Scan for the cell matching the given text and deliver its [X, Y] coordinate at center. 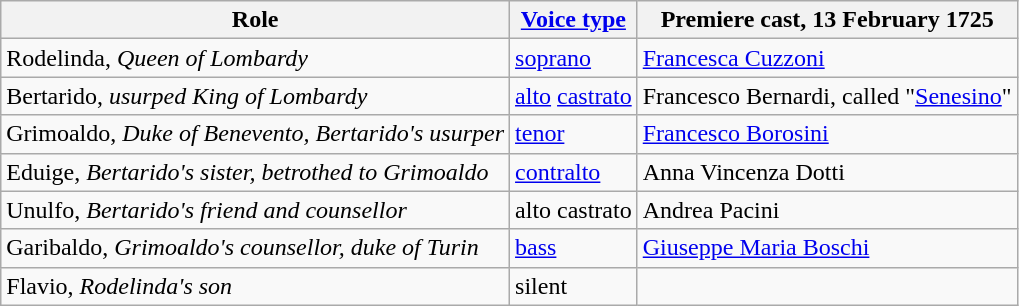
Giuseppe Maria Boschi [827, 248]
Eduige, Bertarido's sister, betrothed to Grimoaldo [256, 172]
Garibaldo, Grimoaldo's counsellor, duke of Turin [256, 248]
Role [256, 20]
Francesco Bernardi, called "Senesino" [827, 96]
Francesca Cuzzoni [827, 58]
Flavio, Rodelinda's son [256, 286]
soprano [574, 58]
tenor [574, 134]
bass [574, 248]
Premiere cast, 13 February 1725 [827, 20]
Unulfo, Bertarido's friend and counsellor [256, 210]
Voice type [574, 20]
Andrea Pacini [827, 210]
Grimoaldo, Duke of Benevento, Bertarido's usurper [256, 134]
silent [574, 286]
contralto [574, 172]
Francesco Borosini [827, 134]
Anna Vincenza Dotti [827, 172]
Bertarido, usurped King of Lombardy [256, 96]
Rodelinda, Queen of Lombardy [256, 58]
